Output the [x, y] coordinate of the center of the cell containing the given text.  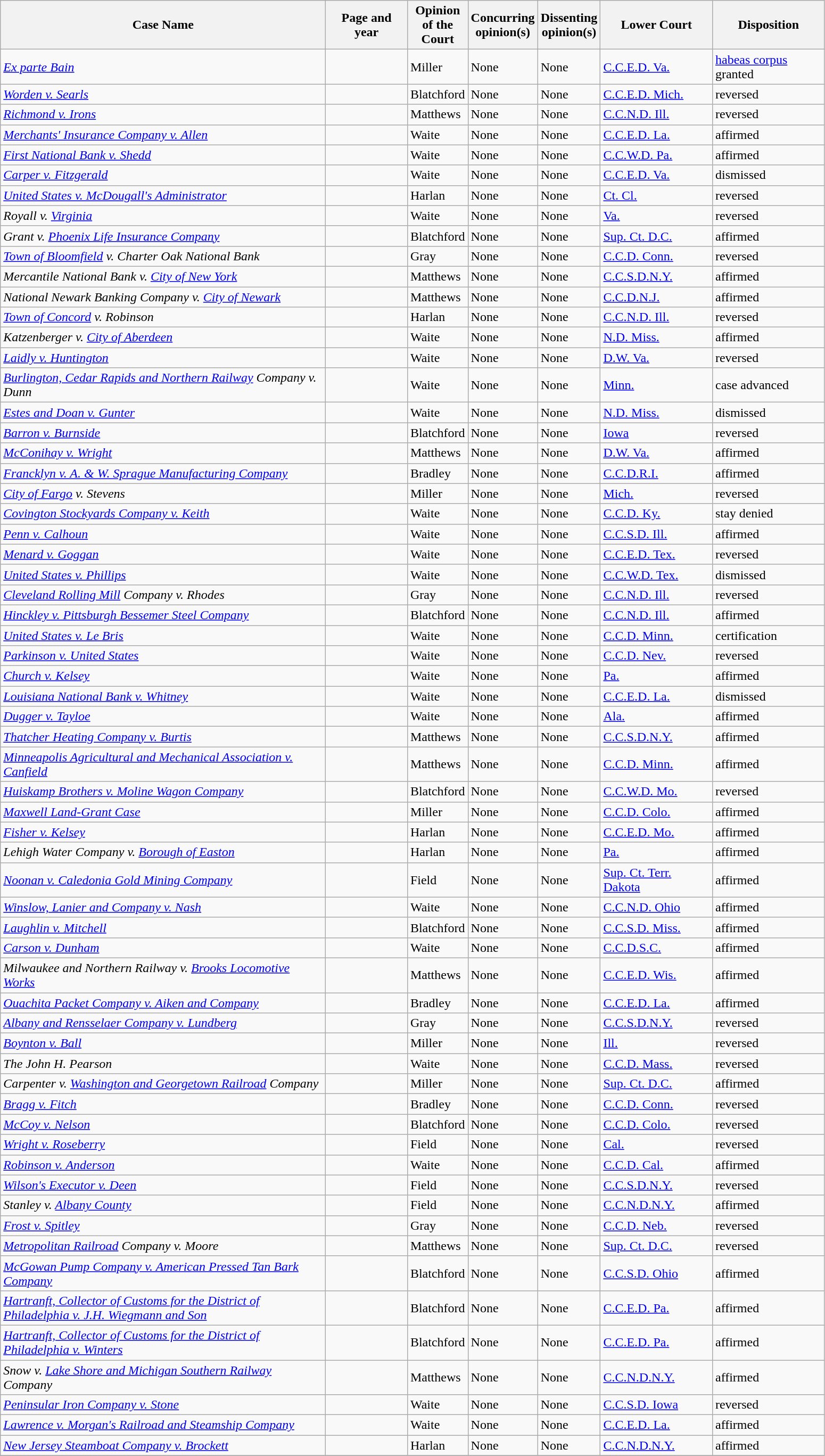
Dissenting opinion(s) [569, 25]
C.C.D. Neb. [657, 1225]
Ex parte Bain [163, 67]
Snow v. Lake Shore and Michigan Southern Railway Company [163, 1377]
Page and year [367, 25]
Lehigh Water Company v. Borough of Easton [163, 852]
C.C.S.D. Iowa [657, 1405]
C.C.E.D. Mo. [657, 832]
Opinion of the Court [438, 25]
Thatcher Heating Company v. Burtis [163, 737]
Laidly v. Huntington [163, 358]
First National Bank v. Shedd [163, 155]
Menard v. Goggan [163, 554]
Hartranft, Collector of Customs for the District of Philadelphia v. Winters [163, 1343]
C.C.D.S.C. [657, 948]
New Jersey Steamboat Company v. Brockett [163, 1445]
Laughlin v. Mitchell [163, 927]
Ill. [657, 1043]
C.C.S.D. Miss. [657, 927]
stay denied [769, 514]
Burlington, Cedar Rapids and Northern Railway Company v. Dunn [163, 385]
Huiskamp Brothers v. Moline Wagon Company [163, 792]
Minn. [657, 385]
certification [769, 635]
C.C.W.D. Mo. [657, 792]
C.C.D. Nev. [657, 656]
Estes and Doan v. Gunter [163, 413]
C.C.E.D. Mich. [657, 94]
Peninsular Iron Company v. Stone [163, 1405]
Va. [657, 216]
McCoy v. Nelson [163, 1124]
Mich. [657, 493]
C.C.S.D. Ill. [657, 534]
Francklyn v. A. & W. Sprague Manufacturing Company [163, 473]
Dugger v. Tayloe [163, 717]
McGowan Pump Company v. American Pressed Tan Bark Company [163, 1273]
C.C.W.D. Pa. [657, 155]
Covington Stockyards Company v. Keith [163, 514]
City of Fargo v. Stevens [163, 493]
Fisher v. Kelsey [163, 832]
Church v. Kelsey [163, 676]
Town of Bloomfield v. Charter Oak National Bank [163, 256]
Bragg v. Fitch [163, 1104]
C.C.D.R.I. [657, 473]
Frost v. Spitley [163, 1225]
National Newark Banking Company v. City of Newark [163, 297]
Hinckley v. Pittsburgh Bessemer Steel Company [163, 615]
Lower Court [657, 25]
Cal. [657, 1145]
United States v. Phillips [163, 574]
Metropolitan Railroad Company v. Moore [163, 1246]
Albany and Rensselaer Company v. Lundberg [163, 1023]
Maxwell Land-Grant Case [163, 812]
McConihay v. Wright [163, 453]
case advanced [769, 385]
C.C.D.N.J. [657, 297]
C.C.N.D. Ohio [657, 907]
Milwaukee and Northern Railway v. Brooks Locomotive Works [163, 975]
Ala. [657, 717]
Louisiana National Bank v. Whitney [163, 696]
Barron v. Burnside [163, 433]
Stanley v. Albany County [163, 1205]
Royall v. Virginia [163, 216]
C.C.D. Cal. [657, 1165]
United States v. McDougall's Administrator [163, 195]
C.C.D. Mass. [657, 1064]
Lawrence v. Morgan's Railroad and Steamship Company [163, 1425]
Case Name [163, 25]
Hartranft, Collector of Customs for the District of Philadelphia v. J.H. Wiegmann and Son [163, 1307]
Iowa [657, 433]
Noonan v. Caledonia Gold Mining Company [163, 879]
Wright v. Roseberry [163, 1145]
Robinson v. Anderson [163, 1165]
Parkinson v. United States [163, 656]
C.C.D. Ky. [657, 514]
Sup. Ct. Terr. Dakota [657, 879]
Carper v. Fitzgerald [163, 175]
United States v. Le Bris [163, 635]
C.C.E.D. Wis. [657, 975]
Concurring opinion(s) [502, 25]
Winslow, Lanier and Company v. Nash [163, 907]
C.C.E.D. Tex. [657, 554]
Carson v. Dunham [163, 948]
habeas corpus granted [769, 67]
The John H. Pearson [163, 1064]
Mercantile National Bank v. City of New York [163, 276]
Boynton v. Ball [163, 1043]
Ouachita Packet Company v. Aiken and Company [163, 1002]
Worden v. Searls [163, 94]
C.C.S.D. Ohio [657, 1273]
Katzenberger v. City of Aberdeen [163, 338]
Richmond v. Irons [163, 114]
Merchants' Insurance Company v. Allen [163, 135]
Disposition [769, 25]
Town of Concord v. Robinson [163, 317]
C.C.W.D. Tex. [657, 574]
Cleveland Rolling Mill Company v. Rhodes [163, 595]
Ct. Cl. [657, 195]
Grant v. Phoenix Life Insurance Company [163, 236]
Penn v. Calhoun [163, 534]
Minneapolis Agricultural and Mechanical Association v. Canfield [163, 764]
Carpenter v. Washington and Georgetown Railroad Company [163, 1084]
Wilson's Executor v. Deen [163, 1185]
